Return [x, y] of the center of cell containing provided text 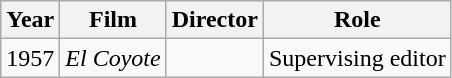
El Coyote [113, 58]
Film [113, 20]
Role [357, 20]
Director [214, 20]
1957 [30, 58]
Year [30, 20]
Supervising editor [357, 58]
